Identify which cell holds the provided text, then report its [x, y] central coordinate. 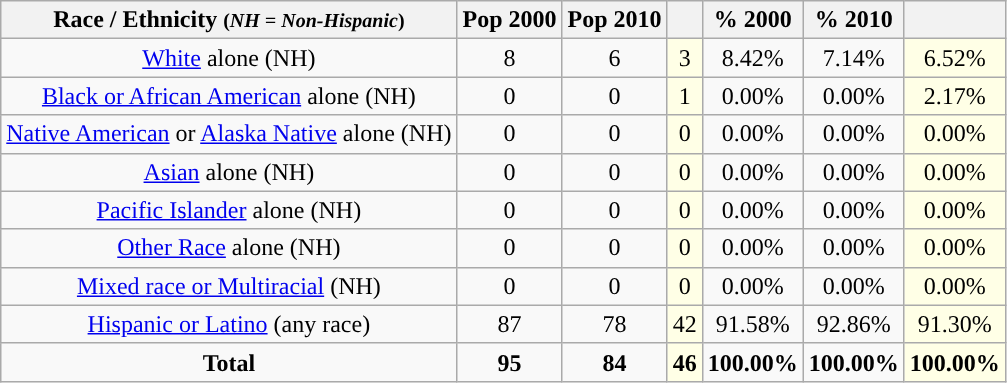
Total [229, 362]
Asian alone (NH) [229, 172]
Race / Ethnicity (NH = Non-Hispanic) [229, 20]
78 [614, 324]
42 [684, 324]
8.42% [752, 58]
92.86% [854, 324]
95 [510, 362]
Mixed race or Multiracial (NH) [229, 286]
Pop 2010 [614, 20]
% 2000 [752, 20]
87 [510, 324]
White alone (NH) [229, 58]
Hispanic or Latino (any race) [229, 324]
Pacific Islander alone (NH) [229, 210]
46 [684, 362]
Pop 2000 [510, 20]
% 2010 [854, 20]
7.14% [854, 58]
Other Race alone (NH) [229, 248]
6.52% [954, 58]
91.30% [954, 324]
Native American or Alaska Native alone (NH) [229, 134]
3 [684, 58]
6 [614, 58]
1 [684, 96]
Black or African American alone (NH) [229, 96]
84 [614, 362]
8 [510, 58]
2.17% [954, 96]
91.58% [752, 324]
